Search for the cell housing the specified text and yield its (x, y) center coordinate. 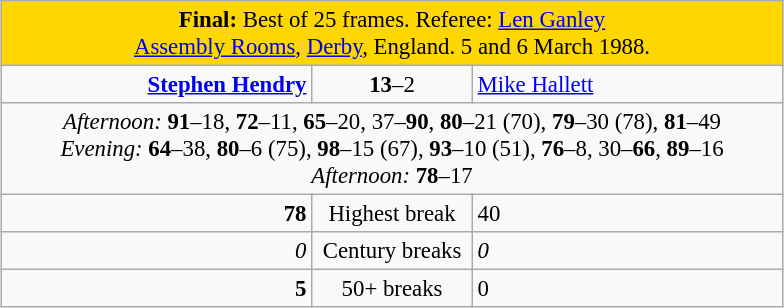
5 (156, 289)
Century breaks (392, 251)
13–2 (392, 85)
50+ breaks (392, 289)
40 (628, 214)
Stephen Hendry (156, 85)
Final: Best of 25 frames. Referee: Len Ganley Assembly Rooms, Derby, England. 5 and 6 March 1988. (392, 34)
Mike Hallett (628, 85)
78 (156, 214)
Highest break (392, 214)
